Scan for the cell matching the given text and deliver its (x, y) coordinate at center. 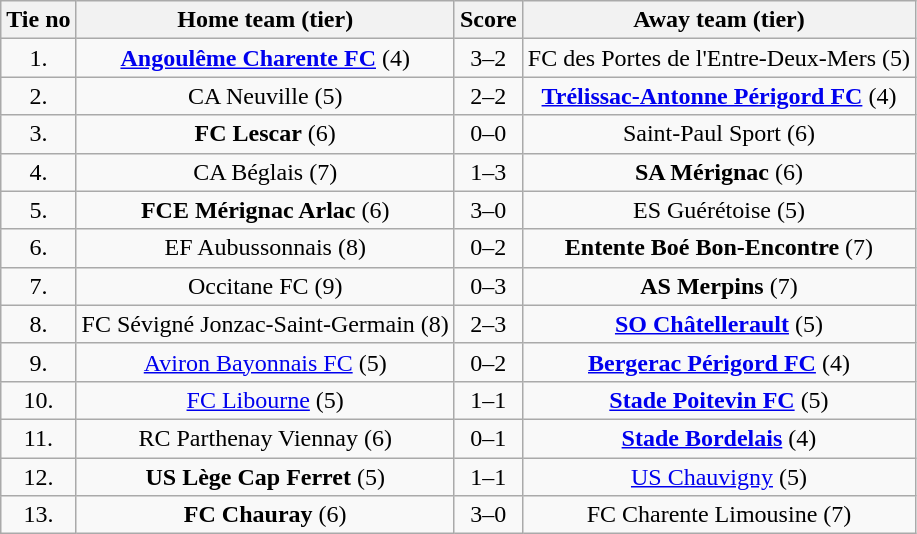
FC Charente Limousine (7) (718, 515)
Angoulême Charente FC (4) (265, 58)
Stade Bordelais (4) (718, 438)
Tie no (38, 20)
Bergerac Périgord FC (4) (718, 362)
CA Neuville (5) (265, 96)
2. (38, 96)
FC Lescar (6) (265, 134)
CA Béglais (7) (265, 172)
2–2 (488, 96)
AS Merpins (7) (718, 286)
RC Parthenay Viennay (6) (265, 438)
0–0 (488, 134)
FC Libourne (5) (265, 400)
Away team (tier) (718, 20)
FCE Mérignac Arlac (6) (265, 210)
Score (488, 20)
2–3 (488, 324)
3. (38, 134)
Home team (tier) (265, 20)
6. (38, 248)
Entente Boé Bon-Encontre (7) (718, 248)
13. (38, 515)
ES Guérétoise (5) (718, 210)
12. (38, 477)
EF Aubussonnais (8) (265, 248)
3–2 (488, 58)
Aviron Bayonnais FC (5) (265, 362)
Saint-Paul Sport (6) (718, 134)
Trélissac-Antonne Périgord FC (4) (718, 96)
4. (38, 172)
9. (38, 362)
Stade Poitevin FC (5) (718, 400)
11. (38, 438)
1–3 (488, 172)
SA Mérignac (6) (718, 172)
US Lège Cap Ferret (5) (265, 477)
0–1 (488, 438)
Occitane FC (9) (265, 286)
7. (38, 286)
FC Chauray (6) (265, 515)
FC Sévigné Jonzac-Saint-Germain (8) (265, 324)
FC des Portes de l'Entre-Deux-Mers (5) (718, 58)
1. (38, 58)
0–3 (488, 286)
SO Châtellerault (5) (718, 324)
5. (38, 210)
8. (38, 324)
US Chauvigny (5) (718, 477)
10. (38, 400)
